Scan for the cell matching the given text and deliver its (X, Y) coordinate at center. 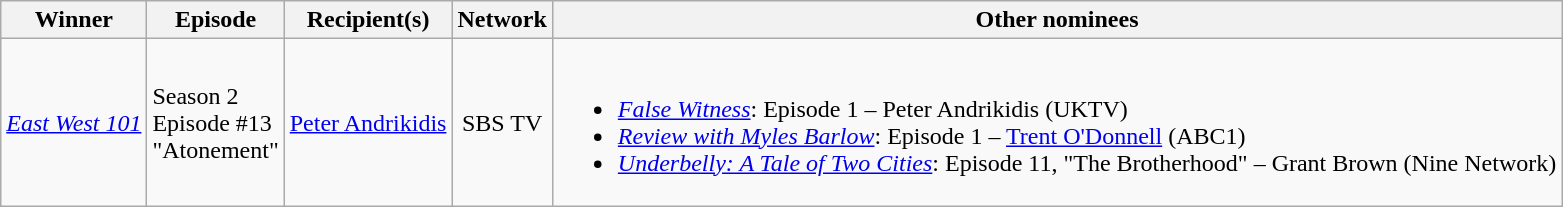
Episode (216, 20)
East West 101 (74, 122)
Winner (74, 20)
Season 2Episode #13"Atonement" (216, 122)
SBS TV (502, 122)
Other nominees (1056, 20)
Peter Andrikidis (368, 122)
Network (502, 20)
Recipient(s) (368, 20)
